Detect which cell encompasses the target text, then output its (x, y) center coordinate. 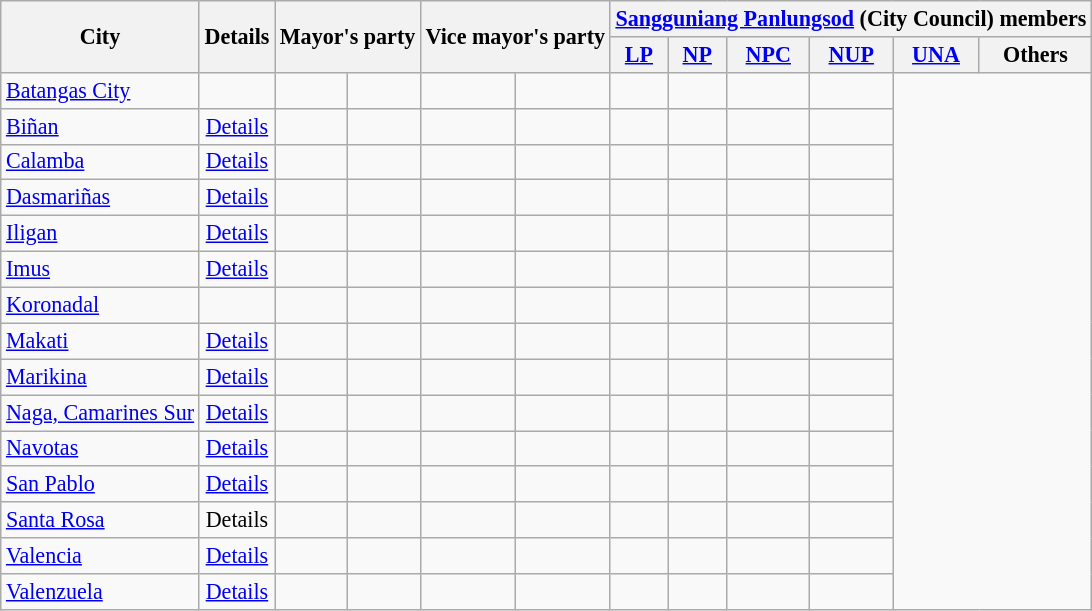
Koronadal (100, 305)
San Pablo (100, 484)
Naga, Camarines Sur (100, 412)
Valencia (100, 556)
LP (638, 54)
Biñan (100, 126)
UNA (936, 54)
Iligan (100, 233)
Mayor's party (348, 36)
Calamba (100, 162)
Dasmariñas (100, 198)
Makati (100, 341)
NUP (852, 54)
Vice mayor's party (515, 36)
Imus (100, 269)
Santa Rosa (100, 520)
Batangas City (100, 90)
City (100, 36)
Marikina (100, 377)
Navotas (100, 448)
Valenzuela (100, 591)
NPC (768, 54)
NP (698, 54)
Sangguniang Panlungsod (City Council) members (850, 18)
Others (1035, 54)
